Extract the [X, Y] coordinate from the center of the cell holding the provided text.  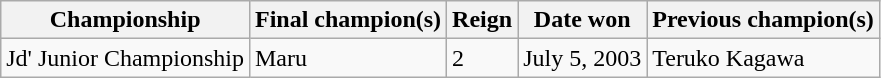
Reign [482, 20]
2 [482, 58]
Maru [348, 58]
Date won [582, 20]
Previous champion(s) [764, 20]
Teruko Kagawa [764, 58]
July 5, 2003 [582, 58]
Championship [126, 20]
Final champion(s) [348, 20]
Jd' Junior Championship [126, 58]
